For the text-containing cell, return its midpoint in (X, Y) coordinate format. 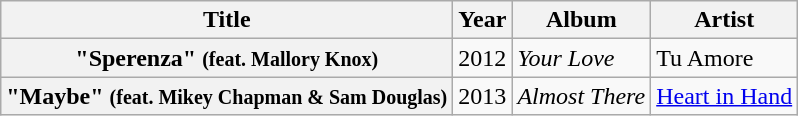
Almost There (582, 96)
Album (582, 20)
Title (227, 20)
2012 (482, 58)
"Maybe" (feat. Mikey Chapman & Sam Douglas) (227, 96)
Tu Amore (724, 58)
Year (482, 20)
"Sperenza" (feat. Mallory Knox) (227, 58)
Your Love (582, 58)
Artist (724, 20)
Heart in Hand (724, 96)
2013 (482, 96)
